Find where the given text appears and provide that cell's center as [x, y] coordinate. 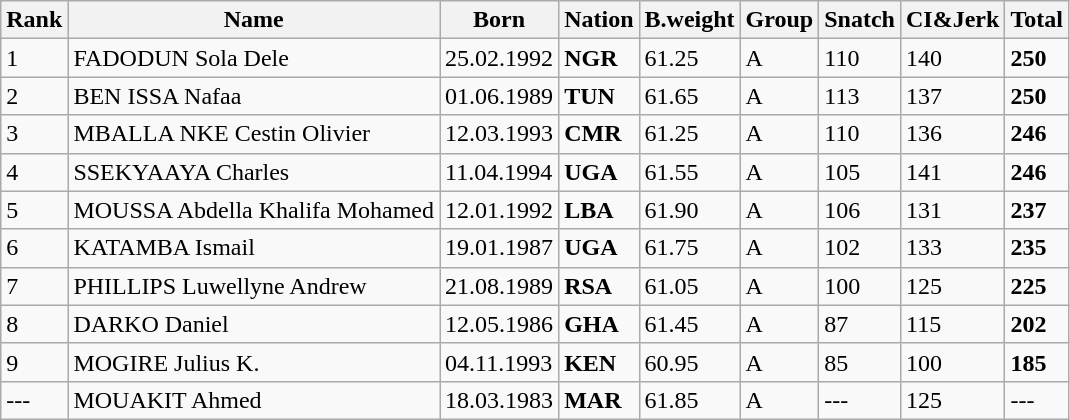
1 [34, 58]
DARKO Daniel [254, 324]
Nation [599, 20]
Rank [34, 20]
FADODUN Sola Dele [254, 58]
Total [1037, 20]
136 [952, 134]
102 [860, 248]
B.weight [690, 20]
131 [952, 210]
PHILLIPS Luwellyne Andrew [254, 286]
137 [952, 96]
61.90 [690, 210]
2 [34, 96]
113 [860, 96]
CMR [599, 134]
61.65 [690, 96]
225 [1037, 286]
SSEKYAAYA Charles [254, 172]
3 [34, 134]
140 [952, 58]
133 [952, 248]
7 [34, 286]
9 [34, 362]
5 [34, 210]
Snatch [860, 20]
105 [860, 172]
4 [34, 172]
MAR [599, 400]
11.04.1994 [500, 172]
BEN ISSA Nafaa [254, 96]
115 [952, 324]
25.02.1992 [500, 58]
12.03.1993 [500, 134]
MOUSSA Abdella Khalifa Mohamed [254, 210]
MOGIRE Julius K. [254, 362]
61.05 [690, 286]
01.06.1989 [500, 96]
185 [1037, 362]
MBALLA NKE Cestin Olivier [254, 134]
202 [1037, 324]
85 [860, 362]
237 [1037, 210]
141 [952, 172]
TUN [599, 96]
61.45 [690, 324]
61.55 [690, 172]
12.05.1986 [500, 324]
6 [34, 248]
Group [780, 20]
LBA [599, 210]
Born [500, 20]
18.03.1983 [500, 400]
04.11.1993 [500, 362]
61.85 [690, 400]
CI&Jerk [952, 20]
MOUAKIT Ahmed [254, 400]
61.75 [690, 248]
12.01.1992 [500, 210]
RSA [599, 286]
8 [34, 324]
Name [254, 20]
NGR [599, 58]
19.01.1987 [500, 248]
KATAMBA Ismail [254, 248]
106 [860, 210]
21.08.1989 [500, 286]
87 [860, 324]
KEN [599, 362]
60.95 [690, 362]
GHA [599, 324]
235 [1037, 248]
